From the cell containing the given text, extract its center point as (x, y) coordinate. 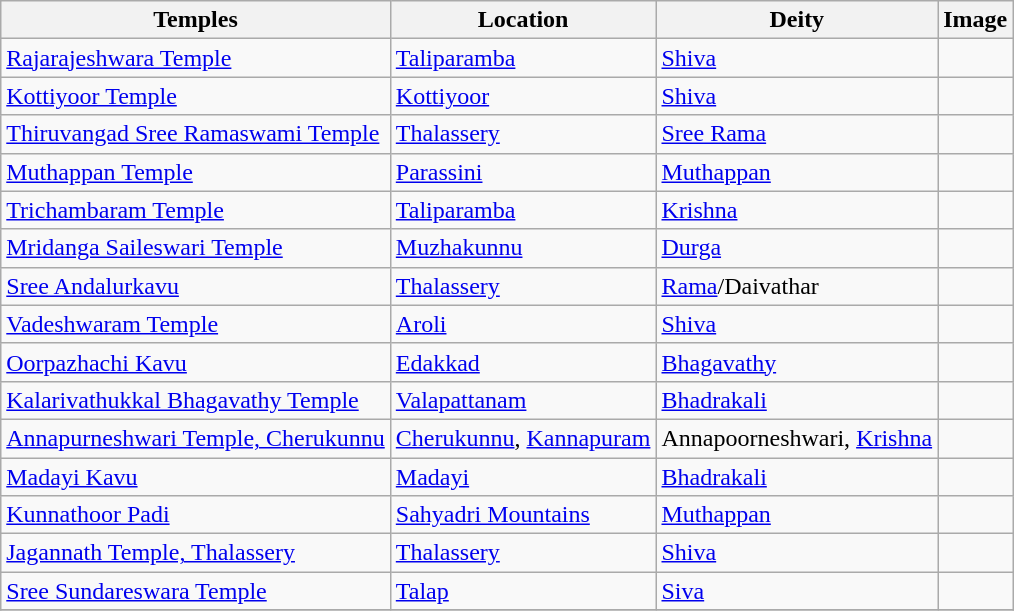
Mridanga Saileswari Temple (196, 248)
Siva (797, 591)
Kottiyoor Temple (196, 96)
Bhagavathy (797, 362)
Cherukunnu, Kannapuram (523, 438)
Location (523, 20)
Deity (797, 20)
Muzhakunnu (523, 248)
Sree Rama (797, 134)
Rama/Daivathar (797, 286)
Valapattanam (523, 400)
Muthappan Temple (196, 172)
Annapoorneshwari, Krishna (797, 438)
Image (976, 20)
Sree Andalurkavu (196, 286)
Sahyadri Mountains (523, 515)
Kunnathoor Padi (196, 515)
Thiruvangad Sree Ramaswami Temple (196, 134)
Madayi (523, 477)
Kottiyoor (523, 96)
Parassini (523, 172)
Edakkad (523, 362)
Aroli (523, 324)
Vadeshwaram Temple (196, 324)
Madayi Kavu (196, 477)
Krishna (797, 210)
Oorpazhachi Kavu (196, 362)
Temples (196, 20)
Rajarajeshwara Temple (196, 58)
Kalarivathukkal Bhagavathy Temple (196, 400)
Sree Sundareswara Temple (196, 591)
Talap (523, 591)
Durga (797, 248)
Jagannath Temple, Thalassery (196, 553)
Trichambaram Temple (196, 210)
Annapurneshwari Temple, Cherukunnu (196, 438)
